Return (X, Y) of the center of cell containing provided text 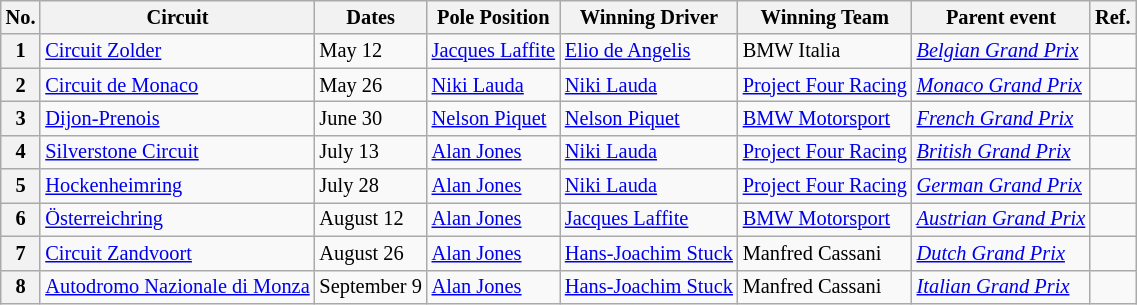
Österreichring (177, 219)
Circuit (177, 17)
Winning Team (825, 17)
August 26 (371, 253)
Circuit Zandvoort (177, 253)
Silverstone Circuit (177, 152)
6 (21, 219)
Elio de Angelis (649, 51)
8 (21, 287)
Circuit Zolder (177, 51)
Autodromo Nazionale di Monza (177, 287)
July 28 (371, 186)
June 30 (371, 118)
Dijon-Prenois (177, 118)
Dutch Grand Prix (1001, 253)
Pole Position (494, 17)
May 26 (371, 85)
No. (21, 17)
Monaco Grand Prix (1001, 85)
Winning Driver (649, 17)
September 9 (371, 287)
British Grand Prix (1001, 152)
2 (21, 85)
German Grand Prix (1001, 186)
1 (21, 51)
Belgian Grand Prix (1001, 51)
Ref. (1112, 17)
Parent event (1001, 17)
August 12 (371, 219)
Hockenheimring (177, 186)
French Grand Prix (1001, 118)
May 12 (371, 51)
4 (21, 152)
BMW Italia (825, 51)
Italian Grand Prix (1001, 287)
5 (21, 186)
Circuit de Monaco (177, 85)
7 (21, 253)
July 13 (371, 152)
Austrian Grand Prix (1001, 219)
Dates (371, 17)
3 (21, 118)
